Detect which cell encompasses the target text, then output its (x, y) center coordinate. 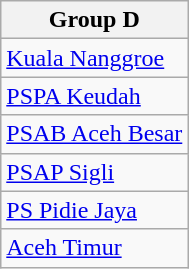
Kuala Nanggroe (94, 58)
PSAB Aceh Besar (94, 134)
PSPA Keudah (94, 96)
PSAP Sigli (94, 172)
PS Pidie Jaya (94, 210)
Aceh Timur (94, 248)
Group D (94, 20)
